From the cell containing the given text, extract its center point as (X, Y) coordinate. 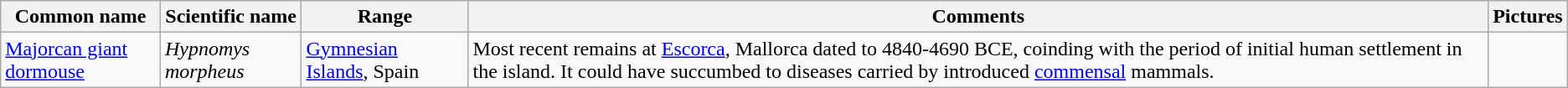
Pictures (1528, 17)
Hypnomys morpheus (231, 60)
Comments (978, 17)
Common name (80, 17)
Majorcan giant dormouse (80, 60)
Gymnesian Islands, Spain (385, 60)
Range (385, 17)
Scientific name (231, 17)
